Return the [x, y] coordinate for the center point of the cell that contains the specified text.  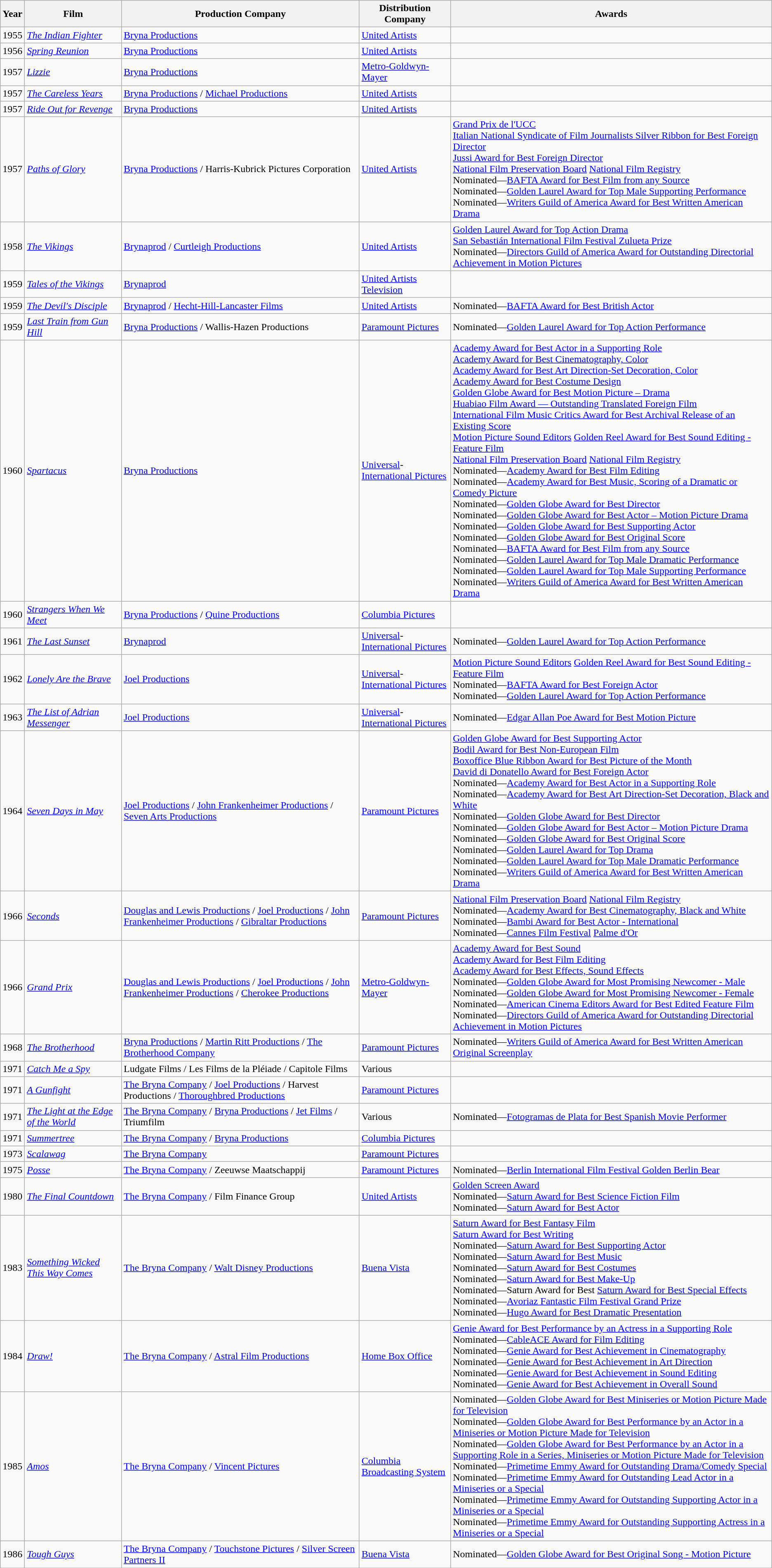
1963 [12, 717]
Draw! [73, 1356]
1980 [12, 1196]
The Bryna Company / Touchstone Pictures / Silver Screen Partners II [240, 1555]
The Careless Years [73, 93]
The List of Adrian Messenger [73, 717]
1961 [12, 641]
Tales of the Vikings [73, 284]
Last Train from Gun Hill [73, 327]
1968 [12, 1047]
Nominated—Berlin International Film Festival Golden Berlin Bear [611, 1169]
The Vikings [73, 246]
Catch Me a Spy [73, 1069]
1964 [12, 811]
1986 [12, 1555]
Brynaprod / Hecht-Hill-Lancaster Films [240, 305]
Tough Guys [73, 1555]
Lonely Are the Brave [73, 679]
1985 [12, 1466]
The Bryna Company / Astral Film Productions [240, 1356]
A Gunfight [73, 1090]
Bryna Productions / Quine Productions [240, 614]
Columbia Broadcasting System [405, 1466]
The Bryna Company / Vincent Pictures [240, 1466]
The Brotherhood [73, 1047]
Paths of Glory [73, 169]
Summertree [73, 1138]
Home Box Office [405, 1356]
Nominated—Fotogramas de Plata for Best Spanish Movie Performer [611, 1117]
1962 [12, 679]
The Bryna Company / Bryna Productions / Jet Films / Triumfilm [240, 1117]
The Indian Fighter [73, 35]
The Bryna Company / Zeeuwse Maatschappij [240, 1169]
Something Wicked This Way Comes [73, 1268]
The Bryna Company / Joel Productions / Harvest Productions / Thoroughbred Productions [240, 1090]
The Bryna Company / Film Finance Group [240, 1196]
Nominated—Writers Guild of America Award for Best Written American Original Screenplay [611, 1047]
Seconds [73, 916]
The Bryna Company / Bryna Productions [240, 1138]
Douglas and Lewis Productions / Joel Productions / John Frankenheimer Productions / Gibraltar Productions [240, 916]
Year [12, 14]
United Artists Television [405, 284]
1956 [12, 51]
Nominated—BAFTA Award for Best British Actor [611, 305]
Bryna Productions / Michael Productions [240, 93]
Nominated—Golden Globe Award for Best Original Song - Motion Picture [611, 1555]
The Light at the Edge of the World [73, 1117]
1955 [12, 35]
1983 [12, 1268]
1975 [12, 1169]
The Bryna Company / Walt Disney Productions [240, 1268]
Posse [73, 1169]
The Bryna Company [240, 1154]
Grand Prix [73, 987]
The Final Countdown [73, 1196]
1984 [12, 1356]
Production Company [240, 14]
Nominated—Edgar Allan Poe Award for Best Motion Picture [611, 717]
Distribution Company [405, 14]
Golden Screen AwardNominated—Saturn Award for Best Science Fiction FilmNominated—Saturn Award for Best Actor [611, 1196]
Bryna Productions / Martin Ritt Productions / The Brotherhood Company [240, 1047]
Strangers When We Meet [73, 614]
Douglas and Lewis Productions / Joel Productions / John Frankenheimer Productions / Cherokee Productions [240, 987]
Bryna Productions / Wallis-Hazen Productions [240, 327]
Film [73, 14]
Lizzie [73, 72]
The Devil's Disciple [73, 305]
The Last Sunset [73, 641]
1958 [12, 246]
Brynaprod / Curtleigh Productions [240, 246]
Joel Productions / John Frankenheimer Productions / Seven Arts Productions [240, 811]
Spring Reunion [73, 51]
Bryna Productions / Harris-Kubrick Pictures Corporation [240, 169]
1973 [12, 1154]
Ludgate Films / Les Films de la Pléiade / Capitole Films [240, 1069]
Ride Out for Revenge [73, 109]
Spartacus [73, 470]
Seven Days in May [73, 811]
Amos [73, 1466]
Awards [611, 14]
Scalawag [73, 1154]
